Locate the cell with the specified text and output its [X, Y] center coordinate. 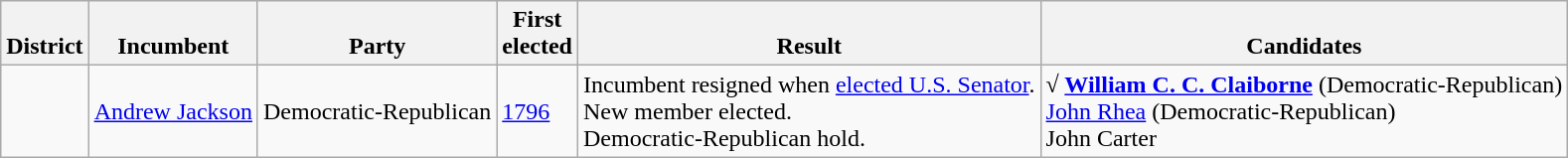
District [45, 34]
Democratic-Republican [377, 111]
Incumbent [173, 34]
Firstelected [538, 34]
Candidates [1304, 34]
√ William C. C. Claiborne (Democratic-Republican)John Rhea (Democratic-Republican)John Carter [1304, 111]
Party [377, 34]
Incumbent resigned when elected U.S. Senator.New member elected.Democratic-Republican hold. [809, 111]
Result [809, 34]
1796 [538, 111]
Andrew Jackson [173, 111]
